For the text-containing cell, return its midpoint in [x, y] coordinate format. 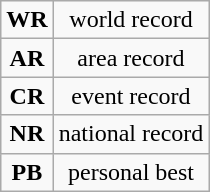
personal best [131, 172]
AR [27, 58]
CR [27, 96]
area record [131, 58]
NR [27, 134]
national record [131, 134]
event record [131, 96]
world record [131, 20]
WR [27, 20]
PB [27, 172]
